Scan for the cell matching the given text and deliver its (X, Y) coordinate at center. 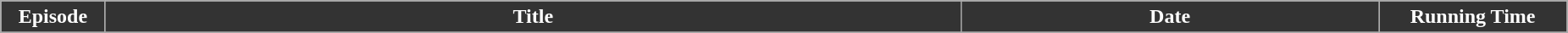
Episode (53, 17)
Title (534, 17)
Date (1171, 17)
Running Time (1473, 17)
